Search for the cell housing the specified text and yield its [X, Y] center coordinate. 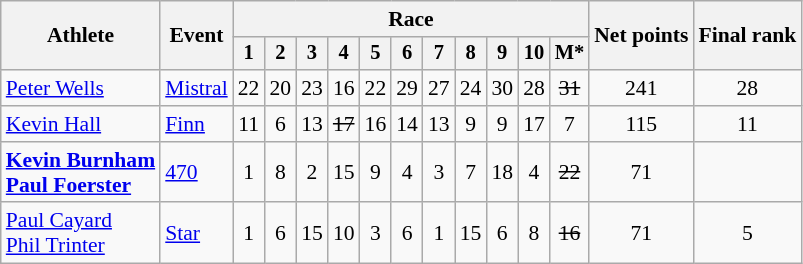
27 [439, 88]
Kevin Hall [80, 124]
Final rank [747, 36]
18 [502, 172]
470 [196, 172]
30 [502, 88]
Finn [196, 124]
Kevin BurnhamPaul Foerster [80, 172]
Athlete [80, 36]
Event [196, 36]
Peter Wells [80, 88]
24 [471, 88]
Paul CayardPhil Trinter [80, 234]
115 [641, 124]
29 [407, 88]
23 [312, 88]
Mistral [196, 88]
31 [570, 88]
20 [280, 88]
Race [411, 19]
Star [196, 234]
14 [407, 124]
241 [641, 88]
M* [570, 54]
Net points [641, 36]
